Locate the cell with the specified text and output its (x, y) center coordinate. 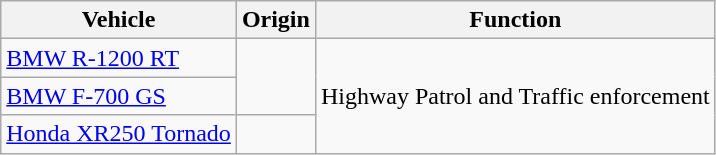
Function (515, 20)
Honda XR250 Tornado (119, 134)
Origin (276, 20)
Vehicle (119, 20)
BMW R-1200 RT (119, 58)
Highway Patrol and Traffic enforcement (515, 96)
BMW F-700 GS (119, 96)
